Scan for the cell matching the given text and deliver its [x, y] coordinate at center. 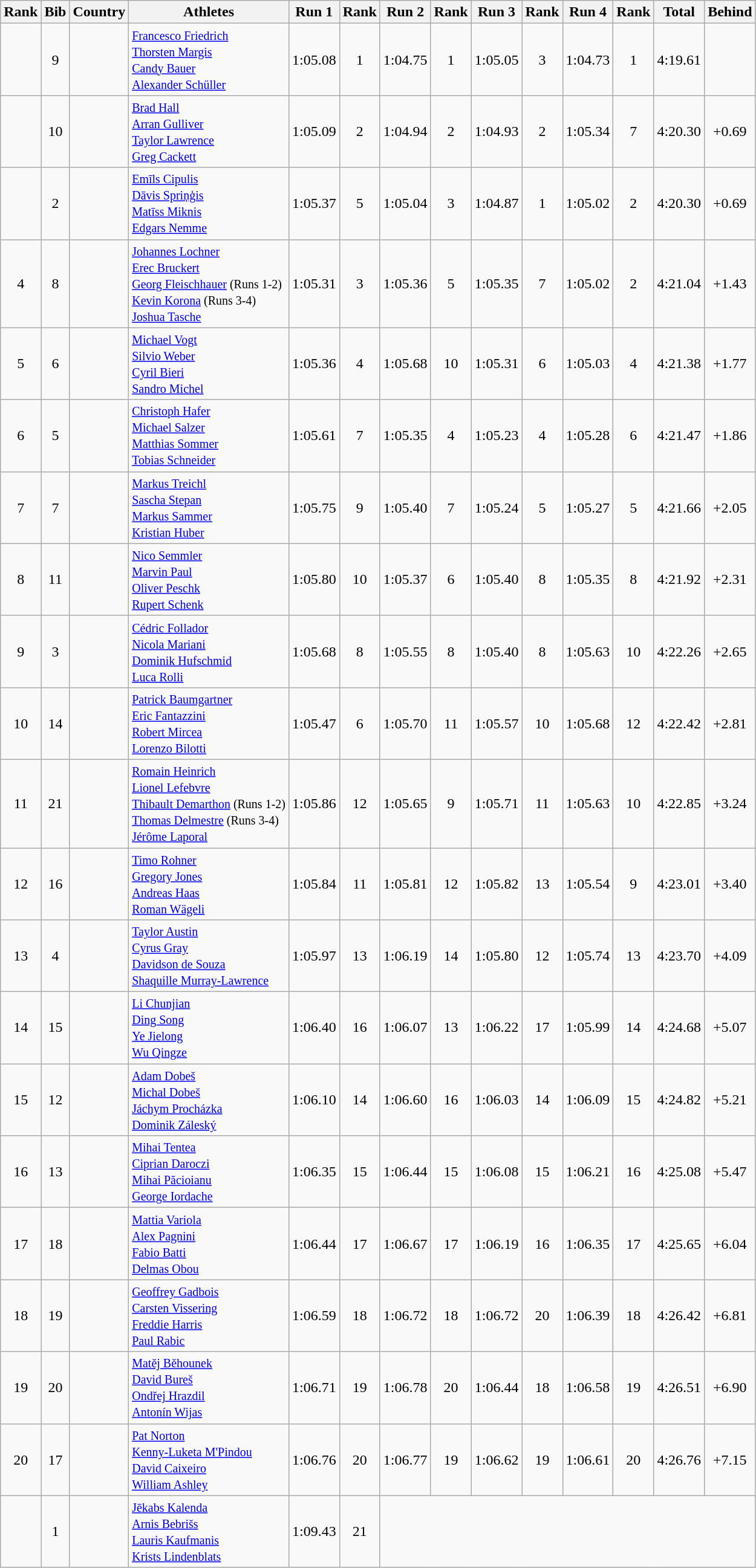
1:05.61 [314, 435]
+1.77 [730, 364]
4:23.01 [679, 884]
Emīls CipulisDāvis SpriņģisMatīss MiknisEdgars Nemme [209, 203]
+5.47 [730, 1171]
4:21.04 [679, 283]
1:04.94 [405, 132]
Taylor AustinCyrus GrayDavidson de SouzaShaquille Murray-Lawrence [209, 956]
4:21.92 [679, 579]
1:05.81 [405, 884]
Run 3 [497, 12]
4:19.61 [679, 59]
4:25.65 [679, 1244]
+6.90 [730, 1388]
+4.09 [730, 956]
1:06.58 [588, 1388]
Adam DobešMichal DobešJáchym ProcházkaDominik Záleský [209, 1100]
Matěj BěhounekDavid BurešOndřej HrazdilAntonín Wijas [209, 1388]
Francesco FriedrichThorsten MargisCandy BauerAlexander Schüller [209, 59]
4:22.85 [679, 803]
Li ChunjianDing SongYe JielongWu Qingze [209, 1028]
+2.05 [730, 508]
1:05.23 [497, 435]
+6.04 [730, 1244]
1:06.62 [497, 1459]
Bib [56, 12]
1:05.70 [405, 723]
+2.81 [730, 723]
Run 1 [314, 12]
1:06.39 [588, 1315]
1:06.40 [314, 1028]
4:25.08 [679, 1171]
1:06.08 [497, 1171]
+6.81 [730, 1315]
1:06.61 [588, 1459]
1:05.57 [497, 723]
4:21.38 [679, 364]
Michael VogtSilvio WeberCyril BieriSandro Michel [209, 364]
1:05.24 [497, 508]
1:06.60 [405, 1100]
1:05.71 [497, 803]
1:06.59 [314, 1315]
1:05.82 [497, 884]
+5.07 [730, 1028]
4:23.70 [679, 956]
1:06.71 [314, 1388]
1:05.05 [497, 59]
1:06.07 [405, 1028]
1:06.77 [405, 1459]
+7.15 [730, 1459]
1:05.75 [314, 508]
4:24.68 [679, 1028]
1:05.65 [405, 803]
Athletes [209, 12]
Pat NortonKenny-Luketa M'PindouDavid CaixeiroWilliam Ashley [209, 1459]
Cédric FolladorNicola MarianiDominik HufschmidLuca Rolli [209, 652]
Romain HeinrichLionel LefebvreThibault Demarthon (Runs 1-2)Thomas Delmestre (Runs 3-4)Jérôme Laporal [209, 803]
Patrick BaumgartnerEric FantazziniRobert MirceaLorenzo Bilotti [209, 723]
Johannes LochnerErec BruckertGeorg Fleischhauer (Runs 1-2)Kevin Korona (Runs 3-4)Joshua Tasche [209, 283]
1:06.03 [497, 1100]
4:26.51 [679, 1388]
1:05.08 [314, 59]
1:05.47 [314, 723]
+3.24 [730, 803]
Markus TreichlSascha StepanMarkus SammerKristian Huber [209, 508]
1:05.55 [405, 652]
1:05.84 [314, 884]
4:26.42 [679, 1315]
4:21.47 [679, 435]
1:05.54 [588, 884]
4:21.66 [679, 508]
1:06.22 [497, 1028]
1:05.34 [588, 132]
Christoph HaferMichael SalzerMatthias SommerTobias Schneider [209, 435]
1:06.21 [588, 1171]
1:05.28 [588, 435]
Geoffrey GadboisCarsten VisseringFreddie HarrisPaul Rabic [209, 1315]
Timo RohnerGregory JonesAndreas HaasRoman Wägeli [209, 884]
1:05.99 [588, 1028]
Run 2 [405, 12]
4:26.76 [679, 1459]
1:04.75 [405, 59]
Mattia VariolaAlex PagniniFabio BattiDelmas Obou [209, 1244]
1:06.78 [405, 1388]
1:05.09 [314, 132]
1:04.93 [497, 132]
1:05.97 [314, 956]
Behind [730, 12]
1:05.86 [314, 803]
1:05.03 [588, 364]
Total [679, 12]
1:06.10 [314, 1100]
1:05.04 [405, 203]
1:05.74 [588, 956]
Mihai TenteaCiprian DarocziMihai PăcioianuGeorge Iordache [209, 1171]
Brad HallArran GulliverTaylor LawrenceGreg Cackett [209, 132]
1:09.43 [314, 1532]
+2.31 [730, 579]
1:04.87 [497, 203]
1:06.09 [588, 1100]
Nico SemmlerMarvin PaulOliver PeschkRupert Schenk [209, 579]
1:04.73 [588, 59]
1:06.76 [314, 1459]
+3.40 [730, 884]
Jēkabs KalendaArnis BebrišsLauris KaufmanisKrists Lindenblats [209, 1532]
4:22.42 [679, 723]
+1.43 [730, 283]
+1.86 [730, 435]
+5.21 [730, 1100]
1:06.67 [405, 1244]
4:22.26 [679, 652]
Country [99, 12]
1:05.27 [588, 508]
4:24.82 [679, 1100]
+2.65 [730, 652]
Run 4 [588, 12]
